Return the (X, Y) coordinate for the center point of the cell that contains the specified text.  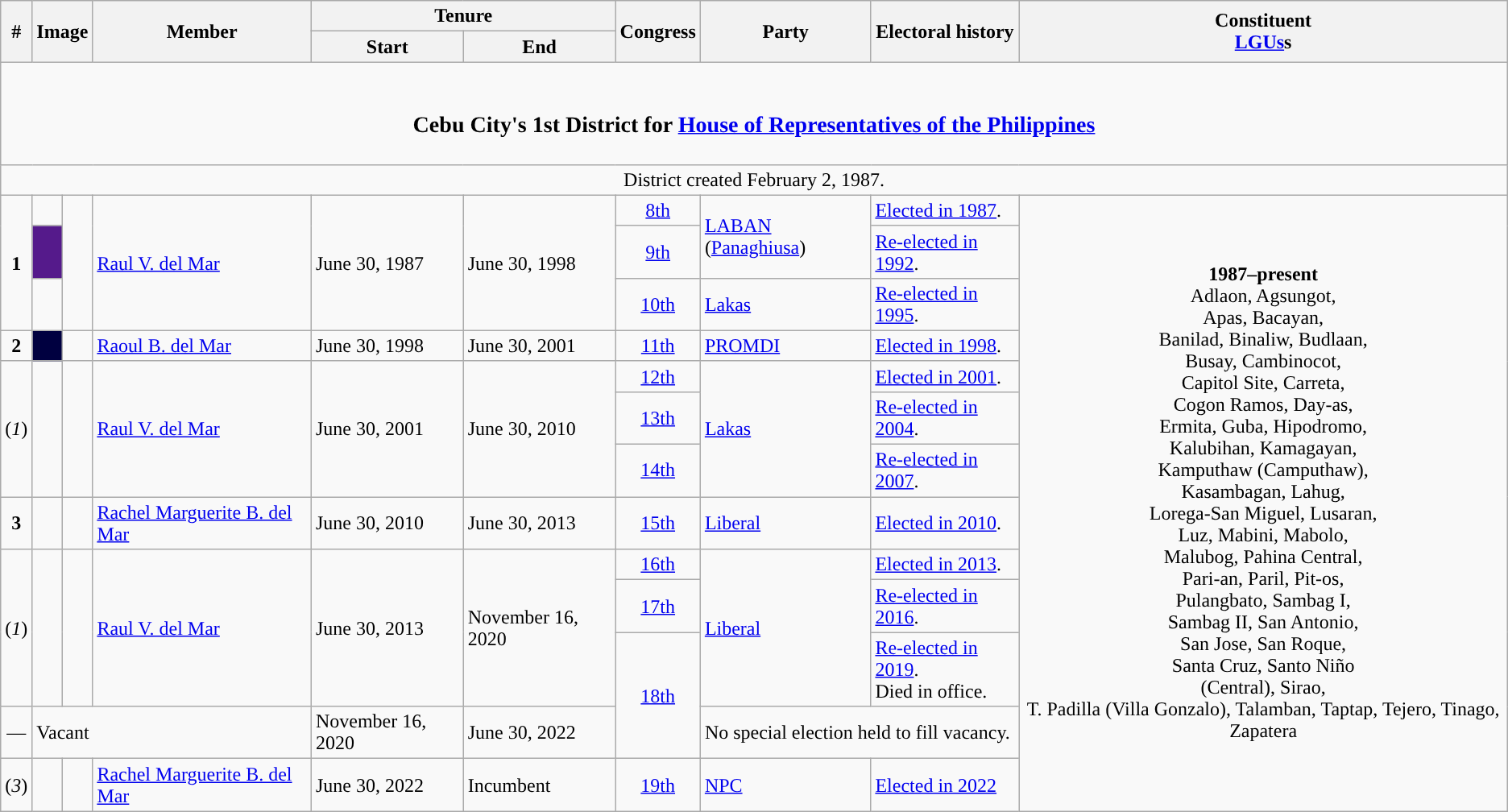
Raoul B. del Mar (202, 346)
2 (16, 346)
Elected in 1987. (945, 210)
Image (63, 31)
Re-elected in 2016. (945, 606)
18th (657, 696)
19th (657, 785)
Re-elected in 2019.Died in office. (945, 669)
Elected in 2001. (945, 376)
Congress (657, 31)
3 (16, 524)
PROMDI (785, 346)
15th (657, 524)
8th (657, 210)
Vacant (172, 733)
District created February 2, 1987. (754, 180)
# (16, 31)
17th (657, 606)
14th (657, 470)
Elected in 1998. (945, 346)
16th (657, 565)
Tenure (463, 16)
Cebu City's 1st District for House of Representatives of the Philippines (754, 113)
11th (657, 346)
9th (657, 251)
LABAN (Panaghiusa) (785, 237)
Electoral history (945, 31)
1 (16, 263)
Re-elected in 1992. (945, 251)
Re-elected in 2004. (945, 417)
ConstituentLGUss (1263, 31)
No special election held to fill vacancy. (860, 733)
Re-elected in 1995. (945, 304)
Party (785, 31)
Incumbent (540, 785)
Member (202, 31)
Re-elected in 2007. (945, 470)
Elected in 2022 (945, 785)
10th (657, 304)
13th (657, 417)
Elected in 2010. (945, 524)
June 30, 1987 (387, 263)
Elected in 2013. (945, 565)
12th (657, 376)
NPC (785, 785)
Start (387, 47)
(3) (16, 785)
End (540, 47)
— (16, 733)
